From the cell containing the given text, extract its center point as [X, Y] coordinate. 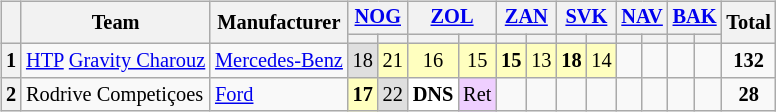
Team [116, 22]
SVK [586, 18]
NOG [378, 18]
13 [541, 61]
Manufacturer [279, 22]
14 [601, 61]
Ret [477, 95]
ZAN [526, 18]
Rodrive Competiçoes [116, 95]
132 [749, 61]
ZOL [452, 18]
2 [11, 95]
HTP Gravity Charouz [116, 61]
17 [363, 95]
NAV [642, 18]
Ford [279, 95]
1 [11, 61]
BAK [695, 18]
Total [749, 22]
28 [749, 95]
Mercedes-Benz [279, 61]
22 [393, 95]
DNS [433, 95]
16 [433, 61]
21 [393, 61]
